Scan for the cell matching the given text and deliver its (X, Y) coordinate at center. 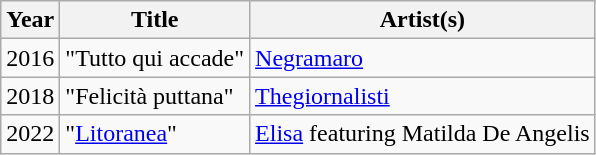
Elisa featuring Matilda De Angelis (423, 134)
"Felicità puttana" (155, 96)
"Litoranea" (155, 134)
Title (155, 20)
Thegiornalisti (423, 96)
"Tutto qui accade" (155, 58)
Negramaro (423, 58)
2016 (30, 58)
Year (30, 20)
2022 (30, 134)
2018 (30, 96)
Artist(s) (423, 20)
